Find where the given text appears and provide that cell's center as (X, Y) coordinate. 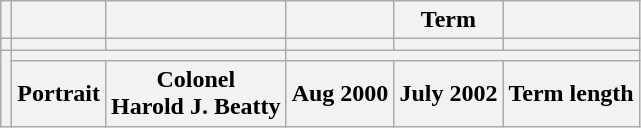
July 2002 (448, 94)
Term (448, 20)
ColonelHarold J. Beatty (196, 94)
Term length (571, 94)
Portrait (59, 94)
Aug 2000 (340, 94)
